Extract the (X, Y) coordinate from the center of the cell holding the provided text.  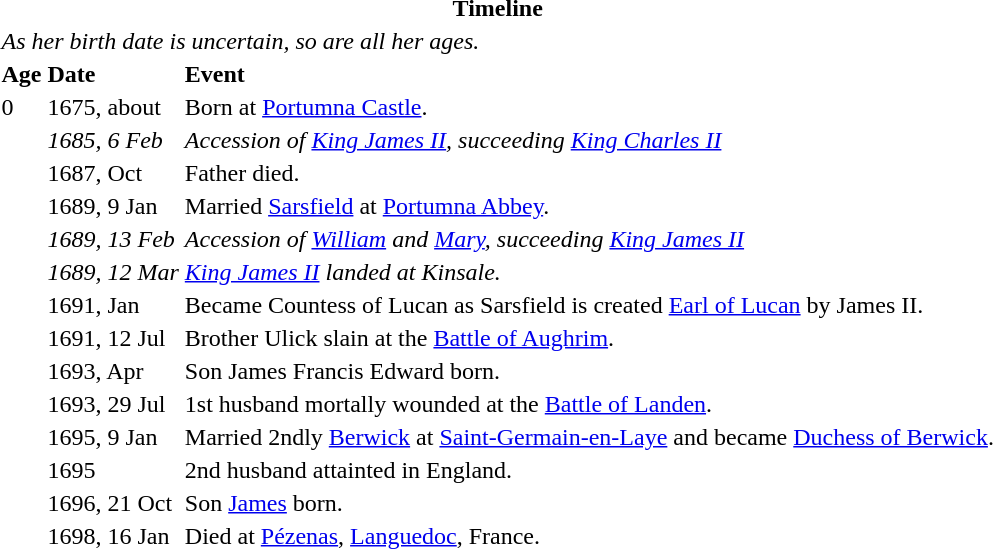
1691, 12 Jul (113, 338)
1685, 6 Feb (113, 140)
1689, 9 Jan (113, 206)
1695 (113, 470)
1693, 29 Jul (113, 404)
0 (22, 107)
1693, Apr (113, 371)
1691, Jan (113, 305)
1696, 21 Oct (113, 503)
1695, 9 Jan (113, 437)
1689, 13 Feb (113, 239)
Date (113, 74)
1689, 12 Mar (113, 272)
1687, Oct (113, 173)
1675, about (113, 107)
Age (22, 74)
